Output the (X, Y) coordinate of the center of the cell containing the given text.  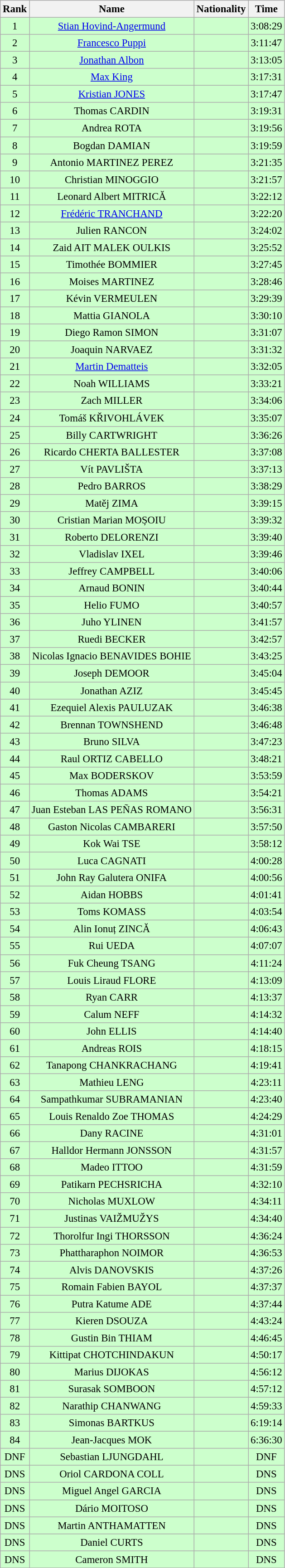
3:39:40 (266, 537)
30 (15, 520)
4:31:59 (266, 1167)
Moises MARTINEZ (112, 281)
Gaston Nicolas CAMBARERI (112, 827)
3:31:32 (266, 350)
4:13:37 (266, 997)
75 (15, 1287)
4:34:11 (266, 1201)
4:06:43 (266, 929)
4:13:09 (266, 980)
Arnaud BONIN (112, 588)
Brennan TOWNSHEND (112, 725)
17 (15, 299)
Rui UEDA (112, 946)
John Ray Galutera ONIFA (112, 878)
4:00:28 (266, 861)
Surasak SOMBOON (112, 1389)
40 (15, 691)
4 (15, 77)
4:59:33 (266, 1406)
36 (15, 622)
Ryan CARR (112, 997)
76 (15, 1304)
78 (15, 1338)
Vladislav IXEL (112, 554)
4:18:15 (266, 1048)
Sampathkumar SUBRAMANIAN (112, 1099)
53 (15, 912)
3:38:29 (266, 486)
3:46:38 (266, 707)
Thorolfur Ingi THORSSON (112, 1236)
3:56:31 (266, 810)
4:00:56 (266, 878)
4:37:26 (266, 1270)
Francesco Puppi (112, 43)
Zaid AIT MALEK OULKIS (112, 247)
Christian MINOGGIO (112, 179)
Matěj ZIMA (112, 503)
51 (15, 878)
3:17:47 (266, 94)
4:46:45 (266, 1338)
Bruno SILVA (112, 741)
31 (15, 537)
4:14:32 (266, 1014)
Joaquin NARVAEZ (112, 350)
Thomas ADAMS (112, 793)
3:24:02 (266, 231)
3 (15, 60)
29 (15, 503)
3:39:46 (266, 554)
37 (15, 639)
Marius DIJOKAS (112, 1372)
55 (15, 946)
3:43:25 (266, 657)
Kieren DSOUZA (112, 1321)
3:33:21 (266, 384)
Dário MOITOSO (112, 1508)
Putra Katume ADE (112, 1304)
3:21:35 (266, 162)
49 (15, 844)
46 (15, 793)
4:43:24 (266, 1321)
Tanapong CHANKRACHANG (112, 1065)
48 (15, 827)
80 (15, 1372)
Timothée BOMMIER (112, 265)
Jeffrey CAMPBELL (112, 571)
Mathieu LENG (112, 1082)
4:36:53 (266, 1253)
Julien RANCON (112, 231)
3:28:46 (266, 281)
19 (15, 333)
28 (15, 486)
43 (15, 741)
Fuk Cheung TSANG (112, 963)
63 (15, 1082)
12 (15, 213)
Noah WILLIAMS (112, 384)
Patikarn PECHSRICHA (112, 1185)
4:34:40 (266, 1219)
33 (15, 571)
35 (15, 605)
4:23:11 (266, 1082)
39 (15, 673)
Name (112, 9)
70 (15, 1201)
Juho YLINEN (112, 622)
66 (15, 1133)
Billy CARTWRIGHT (112, 435)
Dany RACINE (112, 1133)
Bogdan DAMIAN (112, 145)
21 (15, 367)
Andreas ROIS (112, 1048)
Stian Hovind-Angermund (112, 26)
3:34:06 (266, 401)
6 (15, 111)
3:25:52 (266, 247)
3:40:44 (266, 588)
Nationality (221, 9)
27 (15, 469)
7 (15, 128)
Rank (15, 9)
3:32:05 (266, 367)
3:21:57 (266, 179)
3:39:32 (266, 520)
3:57:50 (266, 827)
77 (15, 1321)
3:36:26 (266, 435)
3:22:20 (266, 213)
4:57:12 (266, 1389)
71 (15, 1219)
4:31:57 (266, 1151)
3:46:48 (266, 725)
3:08:29 (266, 26)
Sebastian LJUNGDAHL (112, 1457)
22 (15, 384)
61 (15, 1048)
18 (15, 316)
3:37:13 (266, 469)
Kévin VERMEULEN (112, 299)
64 (15, 1099)
1 (15, 26)
Ricardo CHERTA BALLESTER (112, 452)
Narathip CHANWANG (112, 1406)
23 (15, 401)
Justinas VAIŽMUŽYS (112, 1219)
20 (15, 350)
41 (15, 707)
8 (15, 145)
Thomas CARDIN (112, 111)
25 (15, 435)
3:17:31 (266, 77)
3:22:12 (266, 196)
3:54:21 (266, 793)
73 (15, 1253)
3:11:47 (266, 43)
4:03:54 (266, 912)
Madeo ITTOO (112, 1167)
3:37:08 (266, 452)
Calum NEFF (112, 1014)
47 (15, 810)
4:07:07 (266, 946)
83 (15, 1423)
Cristian Marian MOȘOIU (112, 520)
38 (15, 657)
44 (15, 759)
3:41:57 (266, 622)
3:30:10 (266, 316)
Kok Wai TSE (112, 844)
Diego Ramon SIMON (112, 333)
13 (15, 231)
4:11:24 (266, 963)
Luca CAGNATI (112, 861)
4:37:44 (266, 1304)
26 (15, 452)
Alin Ionuț ZINCĂ (112, 929)
Phattharaphon NOIMOR (112, 1253)
3:53:59 (266, 776)
3:19:56 (266, 128)
14 (15, 247)
72 (15, 1236)
4:36:24 (266, 1236)
4:14:40 (266, 1031)
42 (15, 725)
74 (15, 1270)
Kittipat CHOTCHINDAKUN (112, 1355)
Nicholas MUXLOW (112, 1201)
John ELLIS (112, 1031)
Ruedi BECKER (112, 639)
59 (15, 1014)
4:31:01 (266, 1133)
82 (15, 1406)
Alvis DANOVSKIS (112, 1270)
4:32:10 (266, 1185)
5 (15, 94)
58 (15, 997)
56 (15, 963)
6:36:30 (266, 1440)
3:45:45 (266, 691)
Zach MILLER (112, 401)
16 (15, 281)
3:40:57 (266, 605)
4:19:41 (266, 1065)
Max King (112, 77)
Jonathan AZIZ (112, 691)
67 (15, 1151)
3:42:57 (266, 639)
3:47:23 (266, 741)
4:24:29 (266, 1117)
Tomáš KŘIVOHLÁVEK (112, 418)
Ezequiel Alexis PAULUZAK (112, 707)
3:35:07 (266, 418)
3:19:59 (266, 145)
68 (15, 1167)
2 (15, 43)
Kristian JONES (112, 94)
Andrea ROTA (112, 128)
Louis Liraud FLORE (112, 980)
3:27:45 (266, 265)
Jean-Jacques MOK (112, 1440)
65 (15, 1117)
Martin ANTHAMATTEN (112, 1525)
4:01:41 (266, 895)
50 (15, 861)
6:19:14 (266, 1423)
Time (266, 9)
Miguel Angel GARCIA (112, 1491)
Cameron SMITH (112, 1559)
4:50:17 (266, 1355)
57 (15, 980)
Nicolas Ignacio BENAVIDES BOHIE (112, 657)
Max BODERSKOV (112, 776)
3:58:12 (266, 844)
9 (15, 162)
54 (15, 929)
Halldor Hermann JONSSON (112, 1151)
4:23:40 (266, 1099)
34 (15, 588)
4:56:12 (266, 1372)
Raul ORTIZ CABELLO (112, 759)
Pedro BARROS (112, 486)
3:13:05 (266, 60)
Juan Esteban LAS PEÑAS ROMANO (112, 810)
3:45:04 (266, 673)
11 (15, 196)
3:40:06 (266, 571)
Roberto DELORENZI (112, 537)
Simonas BARTKUS (112, 1423)
Jonathan Albon (112, 60)
Helio FUMO (112, 605)
Frédéric TRANCHAND (112, 213)
Leonard Albert MITRICĂ (112, 196)
Daniel CURTS (112, 1542)
Aidan HOBBS (112, 895)
Vít PAVLIŠTA (112, 469)
3:31:07 (266, 333)
Martin Dematteis (112, 367)
62 (15, 1065)
Mattia GIANOLA (112, 316)
24 (15, 418)
84 (15, 1440)
3:29:39 (266, 299)
Joseph DEMOOR (112, 673)
Toms KOMASS (112, 912)
3:19:31 (266, 111)
32 (15, 554)
10 (15, 179)
Oriol CARDONA COLL (112, 1474)
15 (15, 265)
60 (15, 1031)
69 (15, 1185)
79 (15, 1355)
4:37:37 (266, 1287)
Antonio MARTINEZ PEREZ (112, 162)
3:39:15 (266, 503)
81 (15, 1389)
3:48:21 (266, 759)
Gustin Bin THIAM (112, 1338)
Louis Renaldo Zoe THOMAS (112, 1117)
45 (15, 776)
52 (15, 895)
Romain Fabien BAYOL (112, 1287)
